Return the (x, y) coordinate for the center point of the cell that contains the specified text.  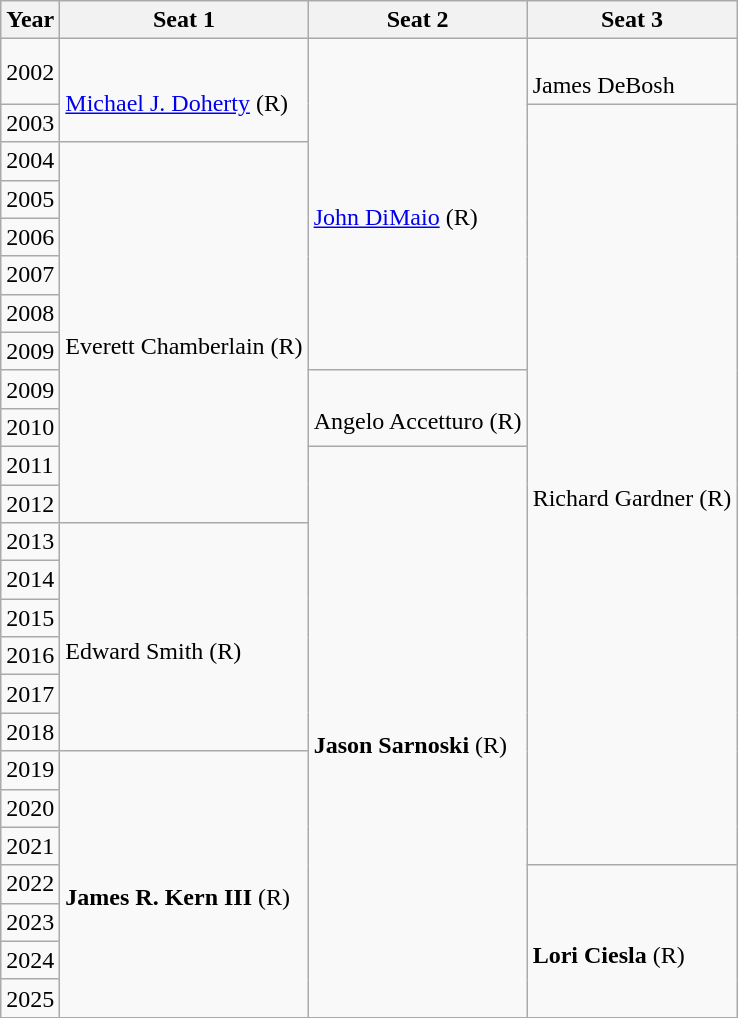
Seat 3 (632, 20)
2025 (30, 998)
2007 (30, 275)
2008 (30, 313)
2023 (30, 922)
2006 (30, 237)
2016 (30, 656)
2002 (30, 72)
James R. Kern III (R) (184, 884)
Jason Sarnoski (R) (418, 732)
2019 (30, 770)
Seat 1 (184, 20)
Seat 2 (418, 20)
Richard Gardner (R) (632, 484)
2003 (30, 123)
James DeBosh (632, 72)
John DiMaio (R) (418, 205)
2018 (30, 732)
Lori Ciesla (R) (632, 941)
Everett Chamberlain (R) (184, 332)
2005 (30, 199)
Year (30, 20)
2010 (30, 427)
2013 (30, 542)
Angelo Accetturo (R) (418, 408)
2020 (30, 808)
Edward Smith (R) (184, 637)
2017 (30, 694)
2004 (30, 161)
Michael J. Doherty (R) (184, 90)
2014 (30, 580)
2011 (30, 465)
2022 (30, 884)
2012 (30, 503)
2024 (30, 960)
2015 (30, 618)
2021 (30, 846)
